Capture the cell that displays the provided text and extract its [X, Y] central coordinate. 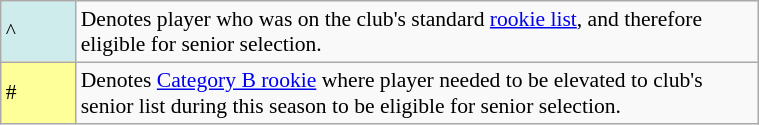
^ [38, 32]
Denotes player who was on the club's standard rookie list, and therefore eligible for senior selection. [417, 32]
# [38, 92]
Denotes Category B rookie where player needed to be elevated to club's senior list during this season to be eligible for senior selection. [417, 92]
